Find where the given text appears and provide that cell's center as [X, Y] coordinate. 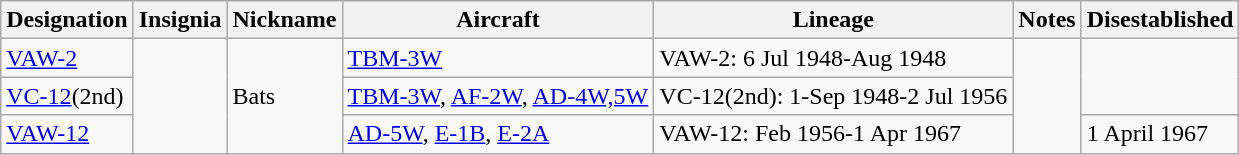
VAW-12 [67, 134]
VAW-2: 6 Jul 1948-Aug 1948 [834, 58]
VAW-12: Feb 1956-1 Apr 1967 [834, 134]
Disestablished [1160, 20]
Aircraft [498, 20]
TBM-3W, AF-2W, AD-4W,5W [498, 96]
TBM-3W [498, 58]
VC-12(2nd): 1-Sep 1948-2 Jul 1956 [834, 96]
Bats [284, 96]
Designation [67, 20]
Notes [1047, 20]
Lineage [834, 20]
Insignia [180, 20]
AD-5W, E-1B, E-2A [498, 134]
1 April 1967 [1160, 134]
VAW-2 [67, 58]
Nickname [284, 20]
VC-12(2nd) [67, 96]
